Detect which cell encompasses the target text, then output its [x, y] center coordinate. 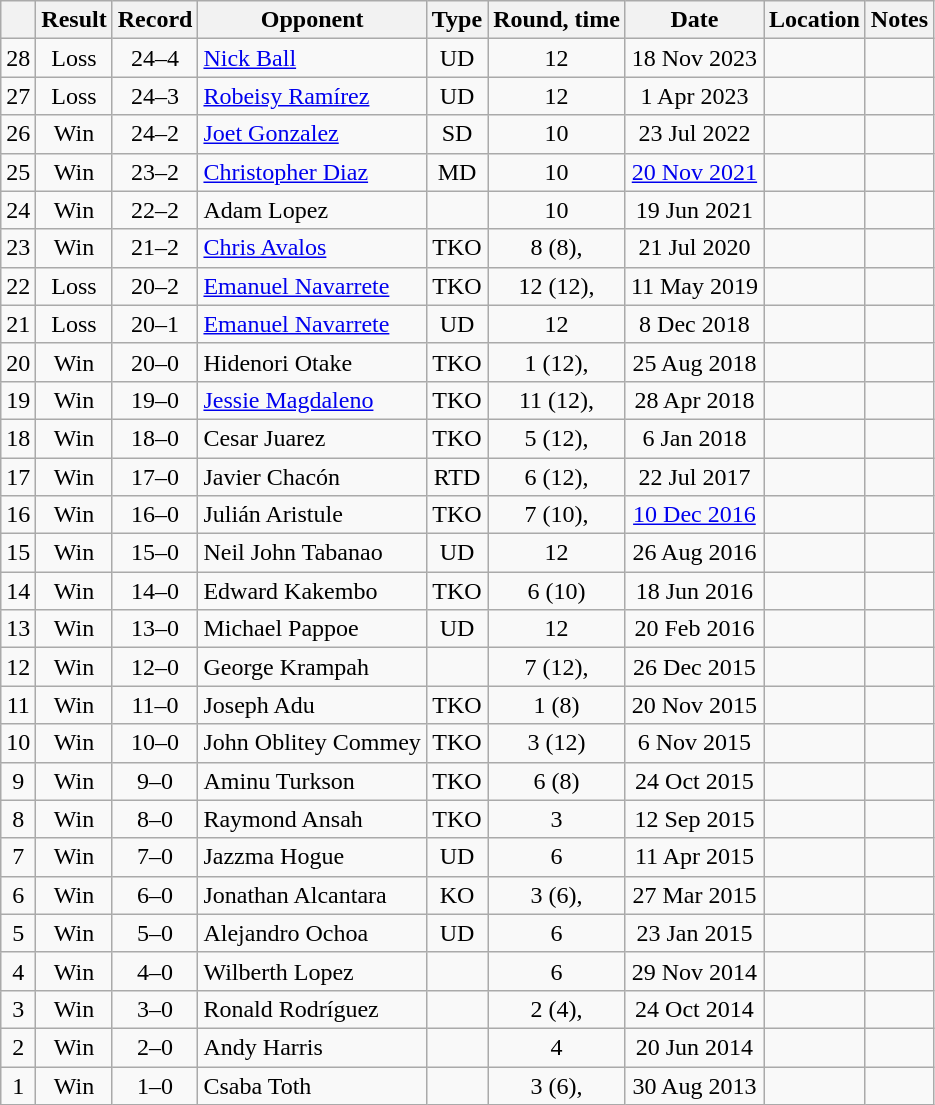
Csaba Toth [312, 1085]
13 [18, 629]
24 [18, 210]
23 [18, 248]
21 [18, 324]
21 Jul 2020 [694, 248]
11 May 2019 [694, 286]
24 Oct 2015 [694, 781]
16–0 [155, 515]
George Krampah [312, 667]
SD [456, 134]
14–0 [155, 591]
23–2 [155, 172]
15 [18, 553]
MD [456, 172]
Opponent [312, 20]
24 Oct 2014 [694, 1009]
12 Sep 2015 [694, 819]
Nick Ball [312, 58]
2–0 [155, 1047]
Notes [899, 20]
1–0 [155, 1085]
6 (10) [557, 591]
John Oblitey Commey [312, 743]
20 Nov 2015 [694, 705]
24–4 [155, 58]
Ronald Rodríguez [312, 1009]
6–0 [155, 895]
7–0 [155, 857]
11 [18, 705]
Hidenori Otake [312, 362]
11 (12), [557, 400]
Neil John Tabanao [312, 553]
8 [18, 819]
10 Dec 2016 [694, 515]
KO [456, 895]
Aminu Turkson [312, 781]
20 Jun 2014 [694, 1047]
Date [694, 20]
5 (12), [557, 438]
Chris Avalos [312, 248]
Raymond Ansah [312, 819]
13–0 [155, 629]
21–2 [155, 248]
12–0 [155, 667]
22–2 [155, 210]
2 [18, 1047]
6 Jan 2018 [694, 438]
17 [18, 477]
20 Feb 2016 [694, 629]
26 [18, 134]
Record [155, 20]
1 (12), [557, 362]
Javier Chacón [312, 477]
1 [18, 1085]
16 [18, 515]
Adam Lopez [312, 210]
20 Nov 2021 [694, 172]
1 Apr 2023 [694, 96]
6 Nov 2015 [694, 743]
Jessie Magdaleno [312, 400]
9–0 [155, 781]
18 Nov 2023 [694, 58]
20–1 [155, 324]
3 (12) [557, 743]
Type [456, 20]
3–0 [155, 1009]
7 (10), [557, 515]
5 [18, 933]
22 [18, 286]
15–0 [155, 553]
RTD [456, 477]
19 [18, 400]
9 [18, 781]
Wilberth Lopez [312, 971]
Michael Pappoe [312, 629]
24–2 [155, 134]
Result [74, 20]
30 Aug 2013 [694, 1085]
2 (4), [557, 1009]
Alejandro Ochoa [312, 933]
29 Nov 2014 [694, 971]
Julián Aristule [312, 515]
11–0 [155, 705]
27 [18, 96]
18–0 [155, 438]
Edward Kakembo [312, 591]
28 Apr 2018 [694, 400]
Christopher Diaz [312, 172]
18 Jun 2016 [694, 591]
26 Aug 2016 [694, 553]
24–3 [155, 96]
12 (12), [557, 286]
6 (12), [557, 477]
4–0 [155, 971]
Location [815, 20]
17–0 [155, 477]
1 (8) [557, 705]
23 Jul 2022 [694, 134]
19–0 [155, 400]
23 Jan 2015 [694, 933]
20–2 [155, 286]
28 [18, 58]
7 [18, 857]
11 Apr 2015 [694, 857]
10–0 [155, 743]
Jazzma Hogue [312, 857]
22 Jul 2017 [694, 477]
7 (12), [557, 667]
Robeisy Ramírez [312, 96]
5–0 [155, 933]
20 [18, 362]
18 [18, 438]
14 [18, 591]
26 Dec 2015 [694, 667]
8 (8), [557, 248]
20–0 [155, 362]
Andy Harris [312, 1047]
27 Mar 2015 [694, 895]
Joet Gonzalez [312, 134]
8–0 [155, 819]
Jonathan Alcantara [312, 895]
Cesar Juarez [312, 438]
25 [18, 172]
19 Jun 2021 [694, 210]
8 Dec 2018 [694, 324]
Joseph Adu [312, 705]
6 (8) [557, 781]
Round, time [557, 20]
25 Aug 2018 [694, 362]
